Determine the [X, Y] coordinate at the center of the cell enclosing the given text.  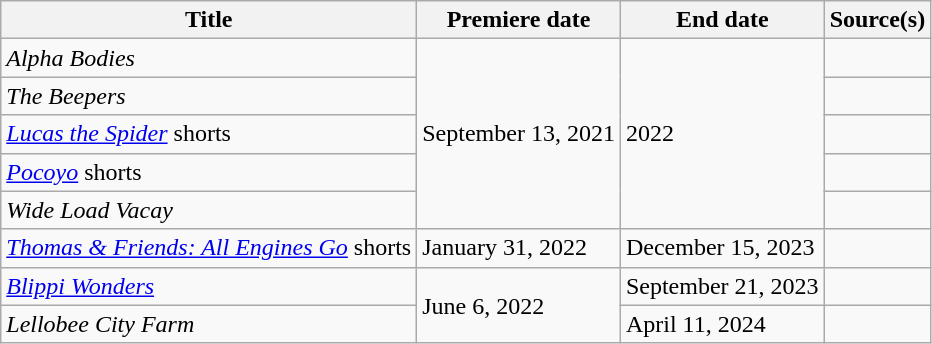
April 11, 2024 [722, 324]
December 15, 2023 [722, 248]
The Beepers [209, 96]
Thomas & Friends: All Engines Go shorts [209, 248]
Lellobee City Farm [209, 324]
Blippi Wonders [209, 286]
September 13, 2021 [519, 134]
Alpha Bodies [209, 58]
Source(s) [878, 20]
Lucas the Spider shorts [209, 134]
Pocoyo shorts [209, 172]
2022 [722, 134]
End date [722, 20]
September 21, 2023 [722, 286]
January 31, 2022 [519, 248]
Premiere date [519, 20]
Title [209, 20]
Wide Load Vacay [209, 210]
June 6, 2022 [519, 305]
